Find where the given text appears and provide that cell's center as [x, y] coordinate. 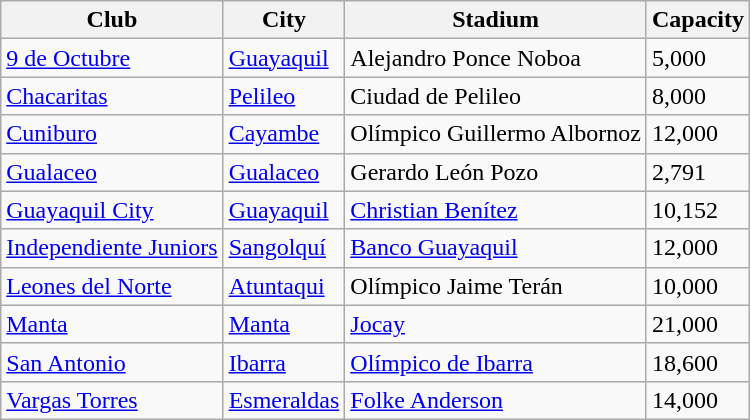
Gerardo León Pozo [496, 172]
Alejandro Ponce Noboa [496, 58]
Guayaquil City [112, 210]
Vargas Torres [112, 400]
Ciudad de Pelileo [496, 96]
Atuntaqui [284, 286]
21,000 [698, 324]
Cuniburo [112, 134]
18,600 [698, 362]
Olímpico Jaime Terán [496, 286]
Club [112, 20]
8,000 [698, 96]
Jocay [496, 324]
9 de Octubre [112, 58]
Esmeraldas [284, 400]
Independiente Juniors [112, 248]
Stadium [496, 20]
Olímpico Guillermo Albornoz [496, 134]
Folke Anderson [496, 400]
Ibarra [284, 362]
14,000 [698, 400]
Christian Benítez [496, 210]
10,152 [698, 210]
Banco Guayaquil [496, 248]
San Antonio [112, 362]
Leones del Norte [112, 286]
City [284, 20]
Pelileo [284, 96]
Cayambe [284, 134]
10,000 [698, 286]
5,000 [698, 58]
Olímpico de Ibarra [496, 362]
Capacity [698, 20]
2,791 [698, 172]
Sangolquí [284, 248]
Chacaritas [112, 96]
